Provide the [x, y] coordinate of the cell's center where the given text is located.  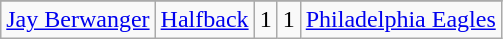
Halfback [204, 20]
Jay Berwanger [78, 20]
Philadelphia Eagles [400, 20]
